Provide the (X, Y) coordinate of the cell's center where the given text is located.  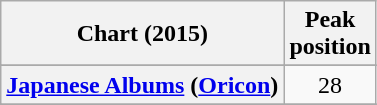
Chart (2015) (142, 34)
Japanese Albums (Oricon) (142, 85)
Peakposition (330, 34)
28 (330, 85)
